Search for the cell housing the specified text and yield its [x, y] center coordinate. 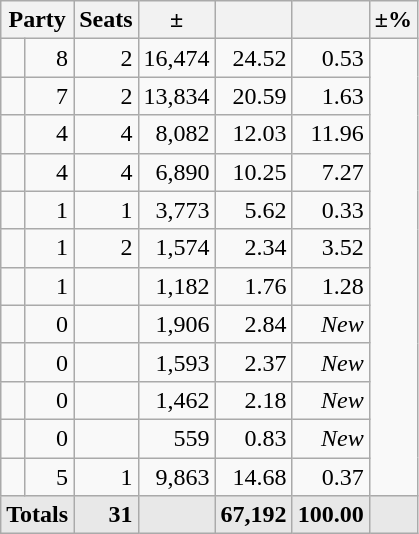
67,192 [254, 515]
11.96 [330, 134]
10.25 [254, 172]
1,593 [176, 362]
0.53 [330, 58]
12.03 [254, 134]
14.68 [254, 477]
2.34 [254, 248]
559 [176, 438]
± [176, 20]
1.76 [254, 286]
6,890 [176, 172]
±% [393, 20]
2.18 [254, 400]
8 [48, 58]
3.52 [330, 248]
0.33 [330, 210]
0.37 [330, 477]
Seats [106, 20]
7.27 [330, 172]
1,462 [176, 400]
13,834 [176, 96]
0.83 [254, 438]
16,474 [176, 58]
100.00 [330, 515]
8,082 [176, 134]
5.62 [254, 210]
1,574 [176, 248]
1,906 [176, 324]
1.28 [330, 286]
24.52 [254, 58]
3,773 [176, 210]
5 [48, 477]
7 [48, 96]
2.37 [254, 362]
Totals [38, 515]
20.59 [254, 96]
9,863 [176, 477]
1.63 [330, 96]
31 [106, 515]
2.84 [254, 324]
Party [38, 20]
1,182 [176, 286]
